From the cell containing the given text, extract its center point as (x, y) coordinate. 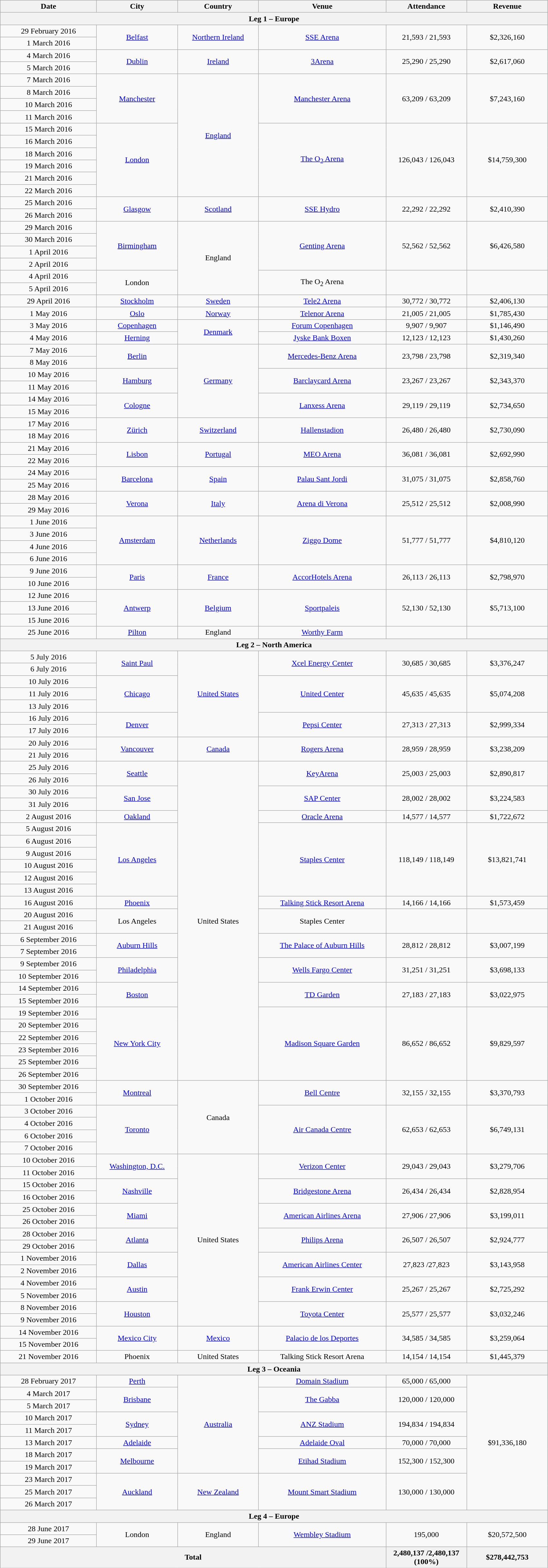
2,480,137 /2,480,137(100%) (426, 1558)
25 June 2016 (48, 632)
21 July 2016 (48, 755)
$2,008,990 (507, 503)
Italy (218, 503)
Verizon Center (322, 1166)
28 October 2016 (48, 1234)
Revenue (507, 6)
10 July 2016 (48, 681)
52,130 / 52,130 (426, 608)
Telenor Arena (322, 313)
25 September 2016 (48, 1062)
Arena di Verona (322, 503)
15 September 2016 (48, 1001)
$278,442,753 (507, 1558)
$5,713,100 (507, 608)
4 October 2016 (48, 1123)
Frank Erwin Center (322, 1289)
18 May 2016 (48, 436)
52,562 / 52,562 (426, 246)
29,119 / 29,119 (426, 405)
8 May 2016 (48, 362)
Lanxess Arena (322, 405)
4 June 2016 (48, 547)
Copenhagen (137, 325)
25,290 / 25,290 (426, 62)
$3,279,706 (507, 1166)
36,081 / 36,081 (426, 454)
Philadelphia (137, 970)
25 July 2016 (48, 768)
Jyske Bank Boxen (322, 338)
27,313 / 27,313 (426, 724)
Norway (218, 313)
$2,326,160 (507, 37)
15 November 2016 (48, 1345)
Philips Arena (322, 1240)
Xcel Energy Center (322, 663)
29 May 2016 (48, 510)
1 April 2016 (48, 252)
13 August 2016 (48, 890)
San Jose (137, 798)
Zürich (137, 430)
$2,725,292 (507, 1289)
25,267 / 25,267 (426, 1289)
22 March 2016 (48, 191)
126,043 / 126,043 (426, 160)
Houston (137, 1314)
Worthy Farm (322, 632)
62,653 / 62,653 (426, 1129)
$13,821,741 (507, 859)
23 March 2017 (48, 1479)
11 October 2016 (48, 1173)
$2,343,370 (507, 381)
Spain (218, 479)
4 March 2017 (48, 1394)
Verona (137, 503)
Leg 4 – Europe (274, 1516)
Lisbon (137, 454)
26 March 2017 (48, 1504)
130,000 / 130,000 (426, 1492)
28 February 2017 (48, 1381)
1 May 2016 (48, 313)
$2,319,340 (507, 356)
Leg 3 – Oceania (274, 1369)
$3,032,246 (507, 1314)
15 October 2016 (48, 1185)
$1,573,459 (507, 902)
25 October 2016 (48, 1209)
Antwerp (137, 608)
Domain Stadium (322, 1381)
France (218, 577)
120,000 / 120,000 (426, 1400)
29 October 2016 (48, 1246)
70,000 / 70,000 (426, 1443)
Oslo (137, 313)
23,798 / 23,798 (426, 356)
19 March 2016 (48, 166)
Wells Fargo Center (322, 970)
Toronto (137, 1129)
4 November 2016 (48, 1283)
$91,336,180 (507, 1443)
Rogers Arena (322, 749)
Wembley Stadium (322, 1534)
2 April 2016 (48, 264)
5 March 2016 (48, 68)
$3,370,793 (507, 1093)
28 May 2016 (48, 497)
Bridgestone Arena (322, 1191)
Berlin (137, 356)
7 March 2016 (48, 80)
20 July 2016 (48, 743)
Hallenstadion (322, 430)
9,907 / 9,907 (426, 325)
1 October 2016 (48, 1099)
4 May 2016 (48, 338)
Chicago (137, 694)
Air Canada Centre (322, 1129)
25,577 / 25,577 (426, 1314)
Denver (137, 724)
Atlanta (137, 1240)
10 June 2016 (48, 583)
Washington, D.C. (137, 1166)
Sportpaleis (322, 608)
Germany (218, 381)
$3,007,199 (507, 946)
6 August 2016 (48, 841)
Adelaide (137, 1443)
19 March 2017 (48, 1467)
SSE Hydro (322, 209)
19 September 2016 (48, 1013)
6 July 2016 (48, 669)
25 March 2017 (48, 1492)
Barclaycard Arena (322, 381)
$7,243,160 (507, 98)
29 March 2016 (48, 227)
Auburn Hills (137, 946)
10 May 2016 (48, 375)
Belgium (218, 608)
Pepsi Center (322, 724)
14,154 / 14,154 (426, 1357)
12 August 2016 (48, 878)
Oracle Arena (322, 817)
3 June 2016 (48, 534)
21,005 / 21,005 (426, 313)
26 October 2016 (48, 1222)
Herning (137, 338)
New Zealand (218, 1492)
$1,722,672 (507, 817)
$1,445,379 (507, 1357)
4 March 2016 (48, 55)
45,635 / 45,635 (426, 694)
15 March 2016 (48, 129)
5 March 2017 (48, 1406)
194,834 / 194,834 (426, 1424)
$3,259,064 (507, 1338)
16 October 2016 (48, 1197)
27,906 / 27,906 (426, 1216)
17 May 2016 (48, 424)
16 March 2016 (48, 141)
Manchester (137, 98)
3 May 2016 (48, 325)
14 May 2016 (48, 399)
31 July 2016 (48, 804)
Saint Paul (137, 663)
Sydney (137, 1424)
$6,426,580 (507, 246)
10 September 2016 (48, 976)
$2,828,954 (507, 1191)
7 May 2016 (48, 350)
Toyota Center (322, 1314)
Miami (137, 1216)
28,959 / 28,959 (426, 749)
18 March 2016 (48, 154)
25 May 2016 (48, 485)
7 September 2016 (48, 952)
25,003 / 25,003 (426, 774)
18 March 2017 (48, 1455)
13 March 2017 (48, 1443)
Birmingham (137, 246)
Mercedes-Benz Arena (322, 356)
9 June 2016 (48, 571)
Nashville (137, 1191)
21,593 / 21,593 (426, 37)
Etihad Stadium (322, 1461)
14,166 / 14,166 (426, 902)
2 November 2016 (48, 1271)
21 March 2016 (48, 178)
$2,734,650 (507, 405)
$2,406,130 (507, 301)
10 August 2016 (48, 866)
4 April 2016 (48, 276)
29 June 2017 (48, 1541)
26 March 2016 (48, 215)
Paris (137, 577)
11 July 2016 (48, 694)
Stockholm (137, 301)
23 September 2016 (48, 1050)
14 November 2016 (48, 1332)
KeyArena (322, 774)
Pilton (137, 632)
8 March 2016 (48, 92)
16 July 2016 (48, 718)
Montreal (137, 1093)
Manchester Arena (322, 98)
11 March 2016 (48, 117)
86,652 / 86,652 (426, 1044)
27,823 /27,823 (426, 1265)
26,434 / 26,434 (426, 1191)
The Gabba (322, 1400)
21 November 2016 (48, 1357)
22,292 / 22,292 (426, 209)
26 July 2016 (48, 780)
ANZ Stadium (322, 1424)
Scotland (218, 209)
Austin (137, 1289)
10 October 2016 (48, 1160)
$2,692,990 (507, 454)
20 August 2016 (48, 915)
17 July 2016 (48, 730)
Boston (137, 995)
1 November 2016 (48, 1258)
$2,999,334 (507, 724)
Country (218, 6)
$2,858,760 (507, 479)
Venue (322, 6)
$3,199,011 (507, 1216)
Forum Copenhagen (322, 325)
Cologne (137, 405)
MEO Arena (322, 454)
$2,730,090 (507, 430)
13 June 2016 (48, 608)
$3,022,975 (507, 995)
26 September 2016 (48, 1074)
Leg 2 – North America (274, 645)
$3,224,583 (507, 798)
SAP Center (322, 798)
Sweden (218, 301)
27,183 / 27,183 (426, 995)
22 May 2016 (48, 461)
22 September 2016 (48, 1037)
26,113 / 26,113 (426, 577)
Barcelona (137, 479)
30 March 2016 (48, 240)
$20,572,500 (507, 1534)
Netherlands (218, 540)
United Center (322, 694)
$2,410,390 (507, 209)
Melbourne (137, 1461)
$4,810,120 (507, 540)
AccorHotels Arena (322, 577)
195,000 (426, 1534)
26,507 / 26,507 (426, 1240)
24 May 2016 (48, 473)
$2,890,817 (507, 774)
9 November 2016 (48, 1320)
9 August 2016 (48, 853)
6 June 2016 (48, 559)
2 August 2016 (48, 817)
$14,759,300 (507, 160)
29 April 2016 (48, 301)
American Airlines Arena (322, 1216)
7 October 2016 (48, 1148)
New York City (137, 1044)
6 September 2016 (48, 939)
$1,785,430 (507, 313)
14 September 2016 (48, 988)
15 June 2016 (48, 620)
5 July 2016 (48, 657)
10 March 2017 (48, 1418)
5 November 2016 (48, 1295)
Denmark (218, 332)
American Airlines Center (322, 1265)
Auckland (137, 1492)
$2,617,060 (507, 62)
Perth (137, 1381)
Palau Sant Jordi (322, 479)
The Palace of Auburn Hills (322, 946)
Mexico City (137, 1338)
SSE Arena (322, 37)
$9,829,597 (507, 1044)
Glasgow (137, 209)
11 March 2017 (48, 1430)
Amsterdam (137, 540)
28 June 2017 (48, 1528)
Palacio de los Deportes (322, 1338)
28,002 / 28,002 (426, 798)
Tele2 Arena (322, 301)
Oakland (137, 817)
13 July 2016 (48, 706)
Madison Square Garden (322, 1044)
15 May 2016 (48, 412)
Australia (218, 1424)
30 July 2016 (48, 792)
63,209 / 63,209 (426, 98)
$3,698,133 (507, 970)
28,812 / 28,812 (426, 946)
21 May 2016 (48, 448)
21 August 2016 (48, 927)
Ziggo Dome (322, 540)
3 October 2016 (48, 1111)
29,043 / 29,043 (426, 1166)
8 November 2016 (48, 1307)
Date (48, 6)
31,075 / 31,075 (426, 479)
$2,924,777 (507, 1240)
$5,074,208 (507, 694)
Total (193, 1558)
$3,238,209 (507, 749)
3Arena (322, 62)
9 September 2016 (48, 964)
25 March 2016 (48, 203)
Northern Ireland (218, 37)
6 October 2016 (48, 1136)
1 June 2016 (48, 522)
11 May 2016 (48, 387)
1 March 2016 (48, 43)
$3,143,958 (507, 1265)
Mount Smart Stadium (322, 1492)
Portugal (218, 454)
Bell Centre (322, 1093)
14,577 / 14,577 (426, 817)
20 September 2016 (48, 1025)
30,772 / 30,772 (426, 301)
152,300 / 152,300 (426, 1461)
Hamburg (137, 381)
30 September 2016 (48, 1087)
118,149 / 118,149 (426, 859)
34,585 / 34,585 (426, 1338)
16 August 2016 (48, 902)
Seattle (137, 774)
12 June 2016 (48, 596)
City (137, 6)
$6,749,131 (507, 1129)
25,512 / 25,512 (426, 503)
Switzerland (218, 430)
31,251 / 31,251 (426, 970)
12,123 / 12,123 (426, 338)
10 March 2016 (48, 104)
30,685 / 30,685 (426, 663)
Vancouver (137, 749)
23,267 / 23,267 (426, 381)
$3,376,247 (507, 663)
Adelaide Oval (322, 1443)
Dallas (137, 1265)
32,155 / 32,155 (426, 1093)
Brisbane (137, 1400)
Ireland (218, 62)
Attendance (426, 6)
51,777 / 51,777 (426, 540)
5 April 2016 (48, 289)
Dublin (137, 62)
TD Garden (322, 995)
$1,146,490 (507, 325)
26,480 / 26,480 (426, 430)
Belfast (137, 37)
Genting Arena (322, 246)
Mexico (218, 1338)
29 February 2016 (48, 31)
$2,798,970 (507, 577)
65,000 / 65,000 (426, 1381)
5 August 2016 (48, 829)
Leg 1 – Europe (274, 19)
$1,430,260 (507, 338)
